Find where the given text appears and provide that cell's center as (X, Y) coordinate. 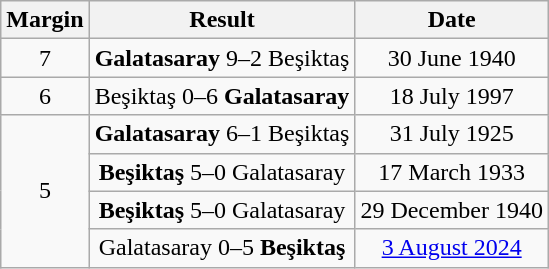
29 December 1940 (452, 210)
31 July 1925 (452, 134)
7 (45, 58)
Margin (45, 20)
Beşiktaş 0–6 Galatasaray (222, 96)
Galatasaray 9–2 Beşiktaş (222, 58)
5 (45, 191)
17 March 1933 (452, 172)
18 July 1997 (452, 96)
Result (222, 20)
Galatasaray 0–5 Beşiktaş (222, 248)
3 August 2024 (452, 248)
30 June 1940 (452, 58)
Date (452, 20)
Galatasaray 6–1 Beşiktaş (222, 134)
6 (45, 96)
